Locate the cell with the specified text and output its [x, y] center coordinate. 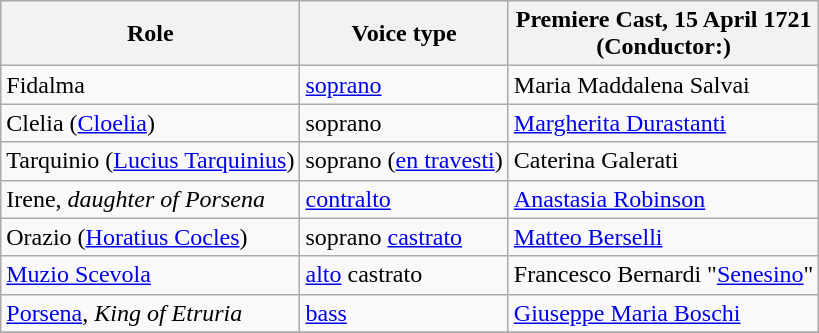
Caterina Galerati [664, 161]
soprano castrato [404, 237]
Orazio (Horatius Cocles) [150, 237]
Tarquinio (Lucius Tarquinius) [150, 161]
Clelia (Cloelia) [150, 123]
soprano (en travesti) [404, 161]
Irene, daughter of Porsena [150, 199]
Premiere Cast, 15 April 1721(Conductor:) [664, 34]
Voice type [404, 34]
Role [150, 34]
contralto [404, 199]
Maria Maddalena Salvai [664, 85]
Margherita Durastanti [664, 123]
bass [404, 313]
Muzio Scevola [150, 275]
Francesco Bernardi "Senesino" [664, 275]
Giuseppe Maria Boschi [664, 313]
alto castrato [404, 275]
Porsena, King of Etruria [150, 313]
Fidalma [150, 85]
Matteo Berselli [664, 237]
Anastasia Robinson [664, 199]
